From the cell containing the given text, extract its center point as (X, Y) coordinate. 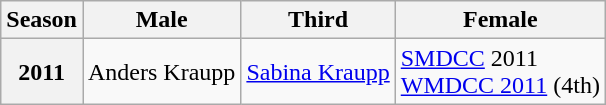
Sabina Kraupp (318, 72)
Season (42, 20)
2011 (42, 72)
Third (318, 20)
Male (161, 20)
Female (500, 20)
Anders Kraupp (161, 72)
SMDCC 2011 WMDCC 2011 (4th) (500, 72)
